For the text-containing cell, return its midpoint in (x, y) coordinate format. 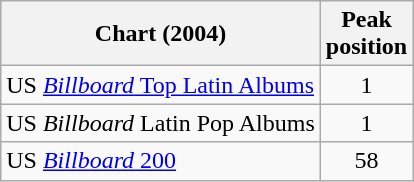
58 (366, 161)
US Billboard Latin Pop Albums (161, 123)
US Billboard Top Latin Albums (161, 85)
Chart (2004) (161, 34)
Peakposition (366, 34)
US Billboard 200 (161, 161)
